Determine the [X, Y] coordinate at the center of the cell enclosing the given text.  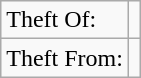
Theft From: [65, 58]
Theft Of: [65, 20]
